From the cell containing the given text, extract its center point as [X, Y] coordinate. 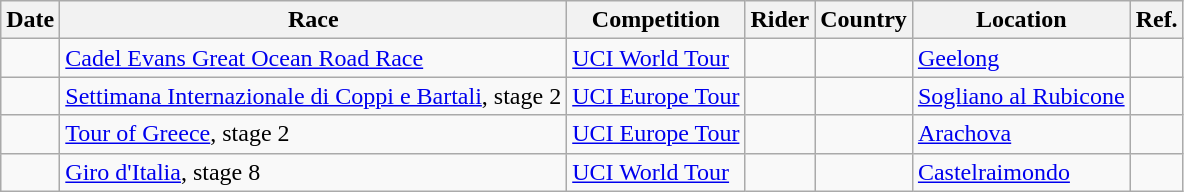
Geelong [1021, 58]
Race [314, 20]
Arachova [1021, 134]
Tour of Greece, stage 2 [314, 134]
Sogliano al Rubicone [1021, 96]
Giro d'Italia, stage 8 [314, 172]
Ref. [1156, 20]
Settimana Internazionale di Coppi e Bartali, stage 2 [314, 96]
Date [30, 20]
Castelraimondo [1021, 172]
Rider [780, 20]
Cadel Evans Great Ocean Road Race [314, 58]
Location [1021, 20]
Competition [656, 20]
Country [864, 20]
